Scan for the cell matching the given text and deliver its (X, Y) coordinate at center. 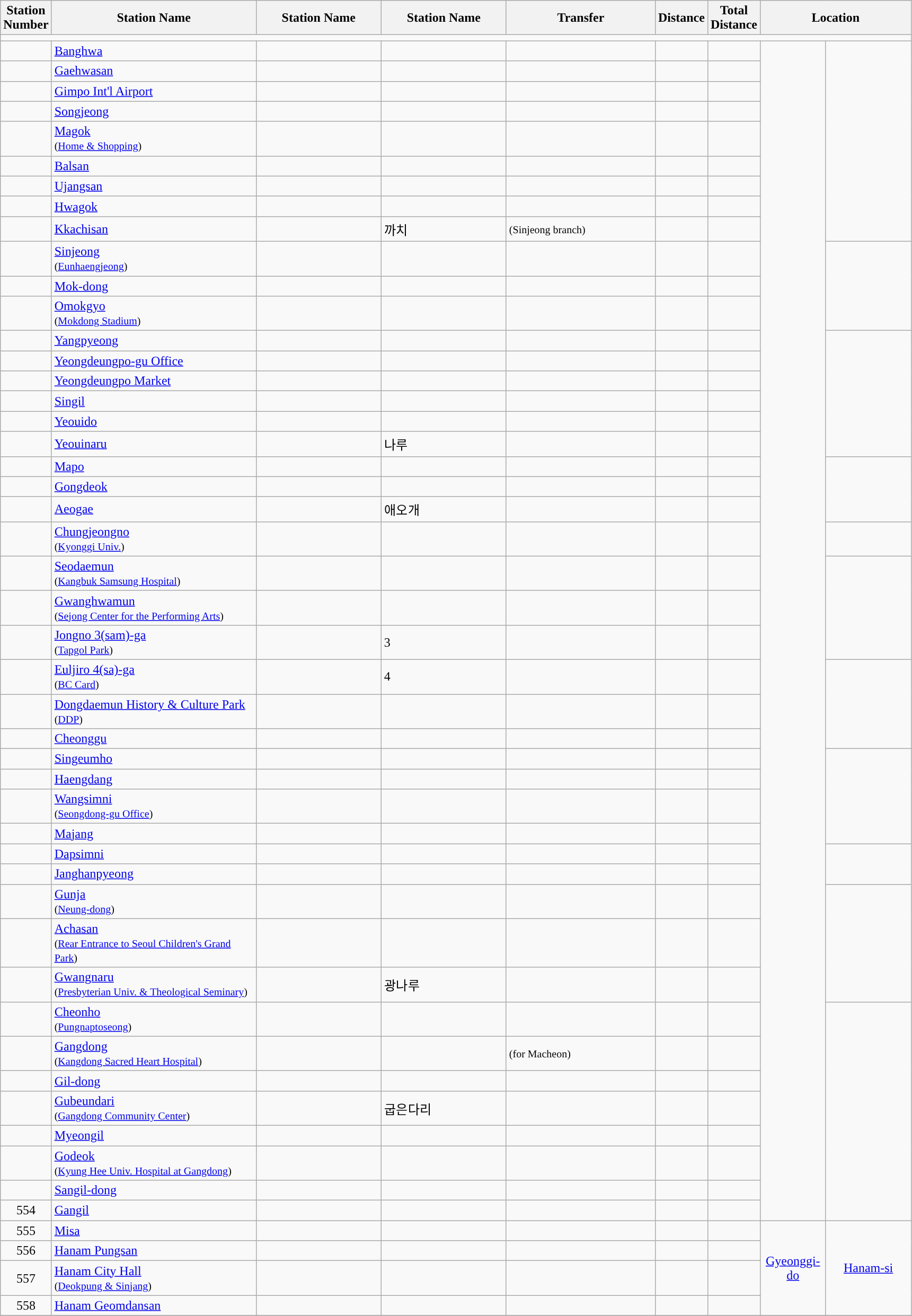
Gunja (Neung-dong) (154, 901)
Yeouido (154, 421)
557 (26, 1278)
나루 (444, 444)
Omokgyo (Mokdong Stadium) (154, 314)
굽은다리 (444, 1108)
Yeongdeungpo-gu Office (154, 361)
Gyeonggi-do (793, 1268)
4 (444, 676)
Ujangsan (154, 186)
Gaehwasan (154, 71)
까치 (444, 229)
Distance (681, 18)
Hanam Pungsan (154, 1251)
Aeogae (154, 509)
Mok-dong (154, 286)
Misa (154, 1231)
Gangil (154, 1211)
Majang (154, 834)
Gwangnaru (Presbyterian Univ. & Theological Seminary) (154, 985)
554 (26, 1211)
Balsan (154, 166)
Sangil-dong (154, 1190)
Cheonho (Pungnaptoseong) (154, 1019)
Gangdong (Kangdong Sacred Heart Hospital) (154, 1054)
Chungjeongno (Kyonggi Univ.) (154, 538)
Gil-dong (154, 1081)
(Sinjeong branch) (581, 229)
Transfer (581, 18)
Banghwa (154, 51)
Songjeong (154, 111)
Singeumho (154, 759)
Myeongil (154, 1135)
Achasan (Rear Entrance to Seoul Children's Grand Park) (154, 943)
Dongdaemun History & Culture Park (DDP) (154, 711)
Hwagok (154, 206)
Hanam-si (868, 1268)
Wangsimni (Seongdong-gu Office) (154, 807)
Dapsimni (154, 854)
Haengdang (154, 779)
Hanam City Hall (Deokpung & Sinjang) (154, 1278)
Janghanpyeong (154, 874)
3 (444, 642)
556 (26, 1251)
TotalDistance (733, 18)
Godeok (Kyung Hee Univ. Hospital at Gangdong) (154, 1163)
Singil (154, 401)
(for Macheon) (581, 1054)
StationNumber (26, 18)
광나루 (444, 985)
Magok (Home & Shopping) (154, 139)
Jongno 3(sam)-ga (Tapgol Park) (154, 642)
Hanam Geomdansan (154, 1305)
Euljiro 4(sa)-ga (BC Card) (154, 676)
Gimpo Int'l Airport (154, 91)
애오개 (444, 509)
Gwanghwamun (Sejong Center for the Performing Arts) (154, 607)
Location (835, 18)
Kkachisan (154, 229)
Cheonggu (154, 739)
Seodaemun (Kangbuk Samsung Hospital) (154, 573)
Yangpyeong (154, 341)
558 (26, 1305)
Mapo (154, 466)
Yeouinaru (154, 444)
555 (26, 1231)
Gubeundari (Gangdong Community Center) (154, 1108)
Sinjeong (Eunhaengjeong) (154, 259)
Gongdeok (154, 487)
Yeongdeungpo Market (154, 381)
